Search for the cell housing the specified text and yield its [x, y] center coordinate. 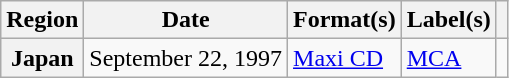
MCA [448, 58]
Region [42, 20]
Date [186, 20]
Format(s) [345, 20]
Maxi CD [345, 58]
Label(s) [448, 20]
Japan [42, 58]
September 22, 1997 [186, 58]
